Provide the (x, y) coordinate of the cell's center where the given text is located.  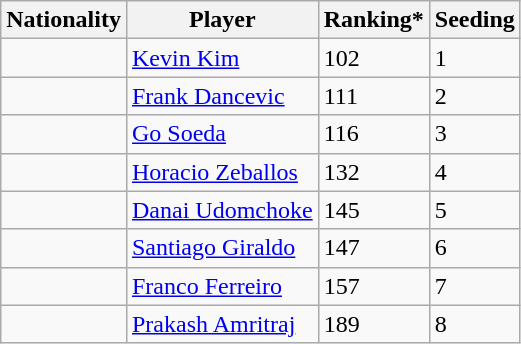
147 (374, 248)
145 (374, 210)
6 (474, 248)
Santiago Giraldo (222, 248)
3 (474, 134)
111 (374, 96)
116 (374, 134)
Go Soeda (222, 134)
132 (374, 172)
102 (374, 58)
4 (474, 172)
Franco Ferreiro (222, 286)
Nationality (64, 20)
2 (474, 96)
5 (474, 210)
157 (374, 286)
Prakash Amritraj (222, 324)
8 (474, 324)
Ranking* (374, 20)
1 (474, 58)
Seeding (474, 20)
Kevin Kim (222, 58)
7 (474, 286)
Frank Dancevic (222, 96)
189 (374, 324)
Player (222, 20)
Danai Udomchoke (222, 210)
Horacio Zeballos (222, 172)
